From the cell containing the given text, extract its center point as (X, Y) coordinate. 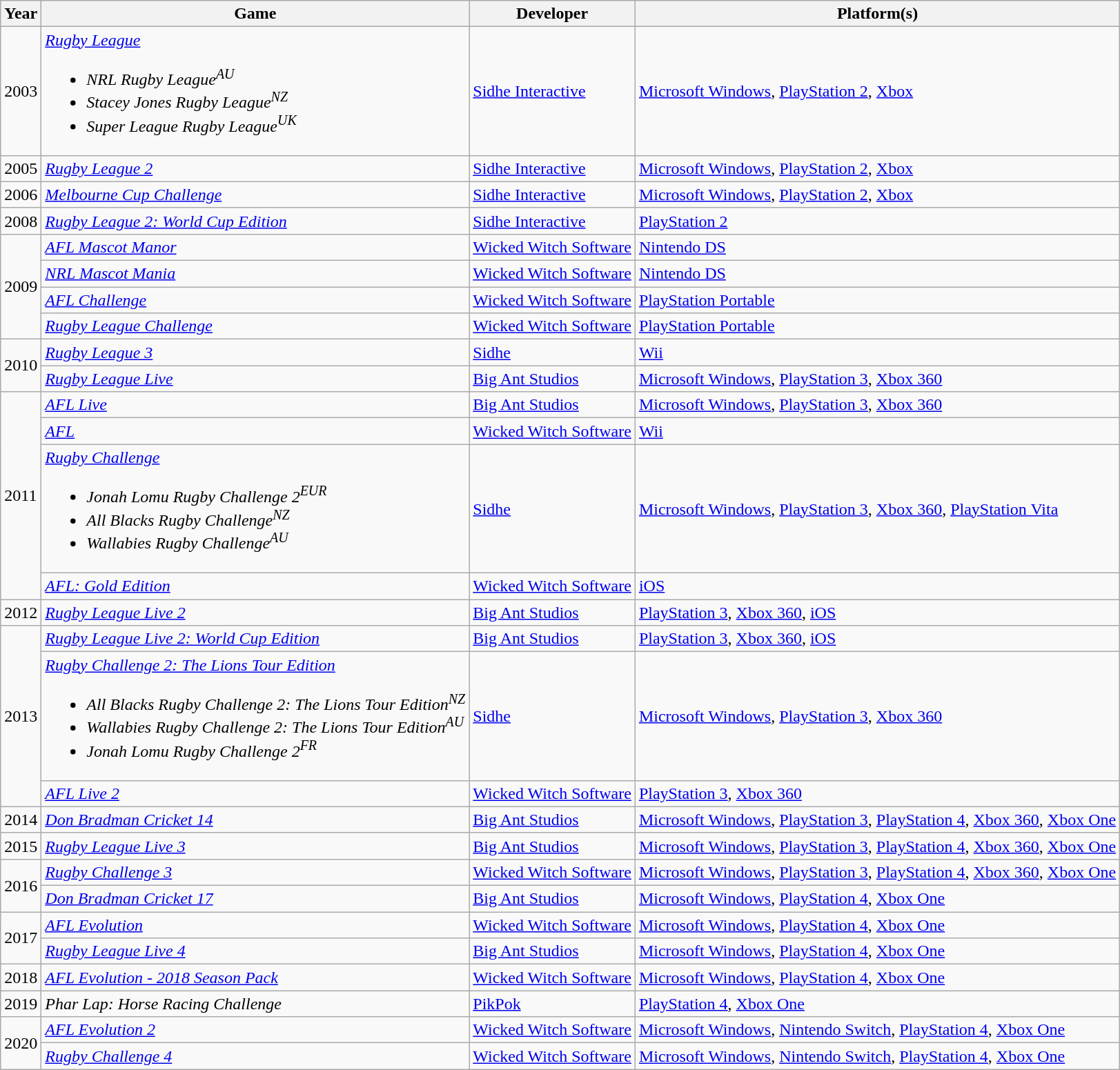
Rugby League Live 2: World Cup Edition (255, 639)
2020 (21, 1043)
2016 (21, 885)
Melbourne Cup Challenge (255, 195)
AFL (255, 431)
Rugby League 2: World Cup Edition (255, 221)
2006 (21, 195)
Rugby League Live 2 (255, 613)
Developer (552, 14)
Rugby Challenge 3 (255, 872)
Rugby Challenge 4 (255, 1056)
Rugby League Challenge (255, 326)
2013 (21, 716)
2018 (21, 978)
AFL Mascot Manor (255, 248)
PlayStation 2 (877, 221)
2017 (21, 938)
2015 (21, 846)
Game (255, 14)
NRL Mascot Mania (255, 274)
2003 (21, 91)
Microsoft Windows, PlayStation 3, Xbox 360, PlayStation Vita (877, 509)
Rugby ChallengeJonah Lomu Rugby Challenge 2EURAll Blacks Rugby ChallengeNZWallabies Rugby ChallengeAU (255, 509)
Rugby LeagueNRL Rugby LeagueAUStacey Jones Rugby LeagueNZSuper League Rugby LeagueUK (255, 91)
iOS (877, 586)
2005 (21, 168)
AFL Evolution (255, 925)
AFL Live (255, 405)
Rugby League Live (255, 379)
Phar Lap: Horse Racing Challenge (255, 1004)
PlayStation 3, Xbox 360 (877, 793)
2014 (21, 820)
Rugby League Live 3 (255, 846)
PlayStation 4, Xbox One (877, 1004)
2010 (21, 366)
2009 (21, 287)
PikPok (552, 1004)
2012 (21, 613)
Platform(s) (877, 14)
Don Bradman Cricket 14 (255, 820)
2019 (21, 1004)
Don Bradman Cricket 17 (255, 899)
AFL Evolution 2 (255, 1030)
Year (21, 14)
Rugby League 3 (255, 353)
AFL Evolution - 2018 Season Pack (255, 978)
2008 (21, 221)
2011 (21, 495)
AFL: Gold Edition (255, 586)
Rugby League 2 (255, 168)
AFL Live 2 (255, 793)
AFL Challenge (255, 300)
Rugby League Live 4 (255, 951)
